Return [x, y] of the center of cell containing provided text 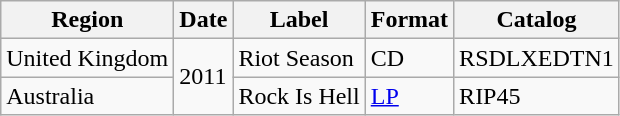
United Kingdom [88, 58]
LP [409, 96]
Region [88, 20]
Rock Is Hell [299, 96]
Format [409, 20]
RSDLXEDTN1 [537, 58]
Label [299, 20]
Riot Season [299, 58]
Australia [88, 96]
2011 [204, 77]
Date [204, 20]
CD [409, 58]
RIP45 [537, 96]
Catalog [537, 20]
